Scan for the cell matching the given text and deliver its (x, y) coordinate at center. 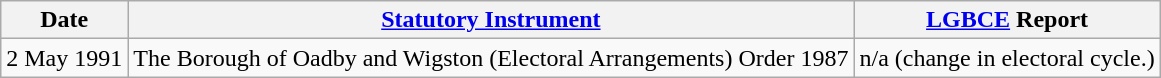
2 May 1991 (64, 58)
Date (64, 20)
n/a (change in electoral cycle.) (1007, 58)
The Borough of Oadby and Wigston (Electoral Arrangements) Order 1987 (491, 58)
Statutory Instrument (491, 20)
LGBCE Report (1007, 20)
